Find where the given text appears and provide that cell's center as (x, y) coordinate. 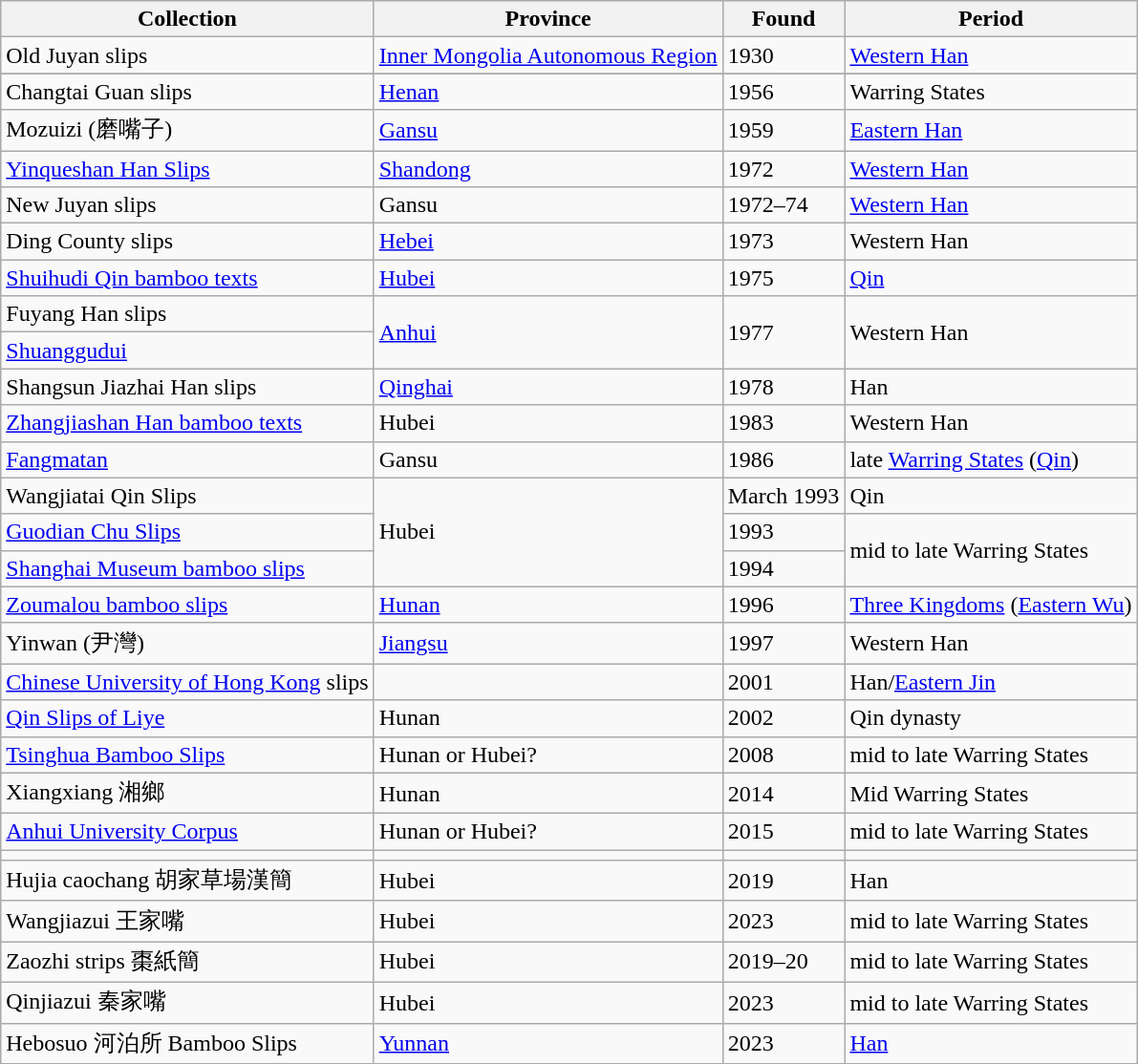
Shuanggudui (187, 351)
Han/Eastern Jin (991, 682)
1983 (784, 423)
2015 (784, 832)
2019–20 (784, 963)
2019 (784, 881)
Chinese University of Hong Kong slips (187, 682)
2001 (784, 682)
Mid Warring States (991, 793)
Province (548, 19)
Shangsun Jiazhai Han slips (187, 387)
Yinwan (尹灣) (187, 644)
Jiangsu (548, 644)
Eastern Han (991, 130)
Yinqueshan Han Slips (187, 169)
Zoumalou bamboo slips (187, 605)
Hebei (548, 242)
Qinjiazui 秦家嘴 (187, 1003)
Fuyang Han slips (187, 314)
Hebosuo 河泊所 Bamboo Slips (187, 1043)
1993 (784, 532)
Shuihudi Qin bamboo texts (187, 278)
Anhui (548, 332)
1975 (784, 278)
1959 (784, 130)
1997 (784, 644)
1978 (784, 387)
Inner Mongolia Autonomous Region (548, 55)
Hujia caochang 胡家草場漢簡 (187, 881)
Zaozhi strips 棗紙簡 (187, 963)
Wangjiatai Qin Slips (187, 496)
Shandong (548, 169)
Xiangxiang 湘鄉 (187, 793)
Collection (187, 19)
1956 (784, 92)
1972–74 (784, 205)
Warring States (991, 92)
Found (784, 19)
2002 (784, 718)
Period (991, 19)
1977 (784, 332)
New Juyan slips (187, 205)
2014 (784, 793)
2008 (784, 755)
Wangjiazui 王家嘴 (187, 921)
March 1993 (784, 496)
1986 (784, 459)
Old Juyan slips (187, 55)
Henan (548, 92)
Changtai Guan slips (187, 92)
1972 (784, 169)
1930 (784, 55)
Mozuizi (磨嘴子) (187, 130)
Yunnan (548, 1043)
Guodian Chu Slips (187, 532)
Qinghai (548, 387)
1996 (784, 605)
Fangmatan (187, 459)
1973 (784, 242)
Qin dynasty (991, 718)
Three Kingdoms (Eastern Wu) (991, 605)
Tsinghua Bamboo Slips (187, 755)
1994 (784, 568)
Shanghai Museum bamboo slips (187, 568)
Ding County slips (187, 242)
Qin Slips of Liye (187, 718)
late Warring States (Qin) (991, 459)
Zhangjiashan Han bamboo texts (187, 423)
Anhui University Corpus (187, 832)
